Return the (X, Y) coordinate for the center point of the cell that contains the specified text.  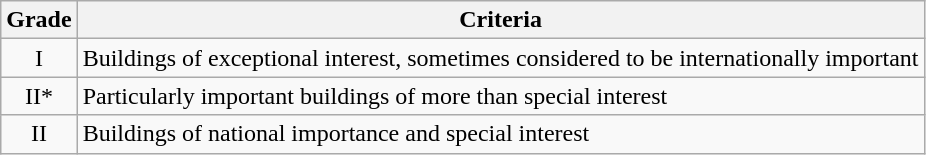
II (39, 134)
II* (39, 96)
Buildings of exceptional interest, sometimes considered to be internationally important (500, 58)
Buildings of national importance and special interest (500, 134)
I (39, 58)
Grade (39, 20)
Particularly important buildings of more than special interest (500, 96)
Criteria (500, 20)
